Determine the (x, y) coordinate at the center of the cell enclosing the given text.  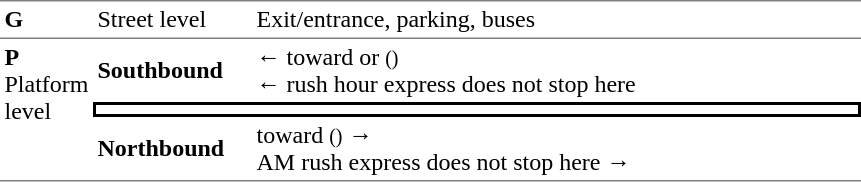
Exit/entrance, parking, buses (556, 19)
Northbound (172, 149)
Southbound (172, 70)
← toward or ()← rush hour express does not stop here (556, 70)
toward () → AM rush express does not stop here → (556, 149)
PPlatform level (46, 110)
G (46, 19)
Street level (172, 19)
